Search for the cell housing the specified text and yield its [X, Y] center coordinate. 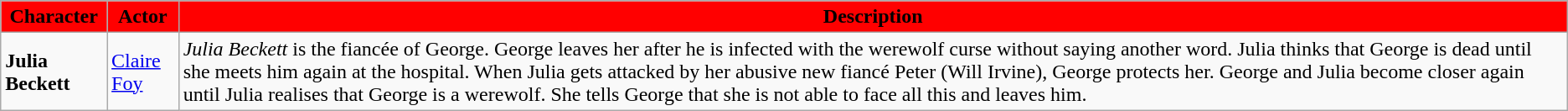
Actor [143, 17]
Claire Foy [143, 71]
Description [873, 17]
Character [54, 17]
Julia Beckett [54, 71]
